Return (X, Y) of the center of cell containing provided text 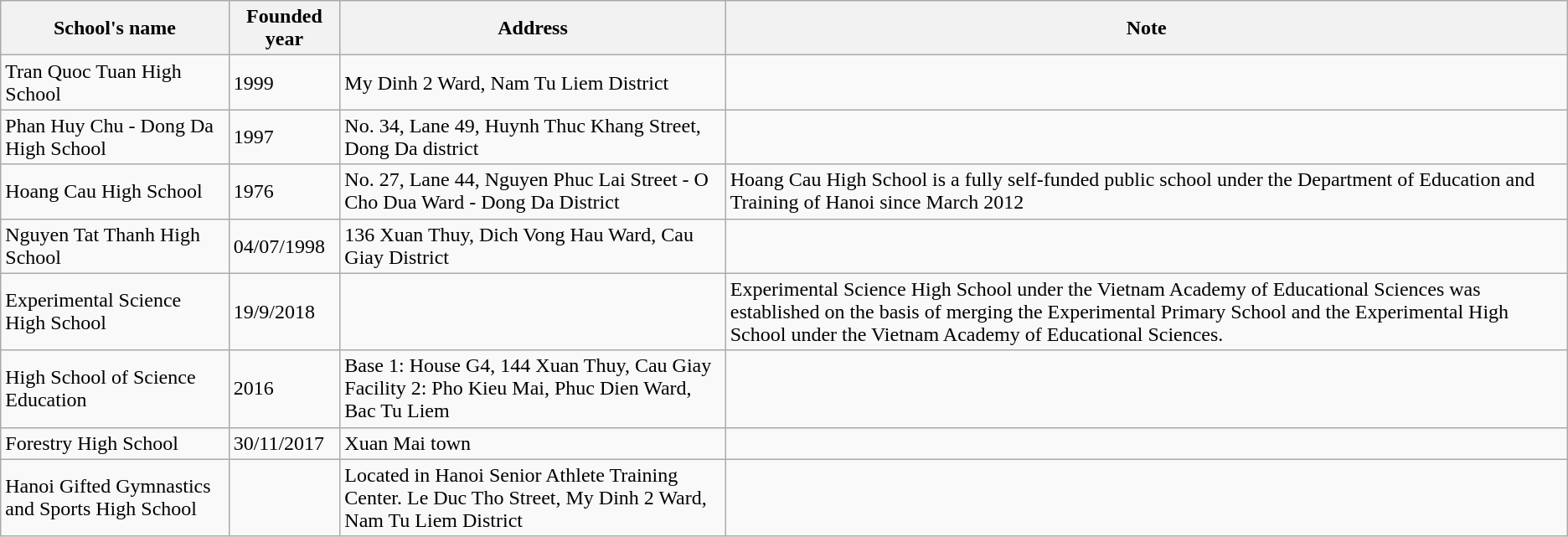
School's name (115, 28)
No. 27, Lane 44, Nguyen Phuc Lai Street - O Cho Dua Ward - Dong Da District (533, 191)
Phan Huy Chu - Dong Da High School (115, 137)
Note (1146, 28)
No. 34, Lane 49, Huynh Thuc Khang Street, Dong Da district (533, 137)
Nguyen Tat Thanh High School (115, 246)
My Dinh 2 Ward, Nam Tu Liem District (533, 82)
Founded year (285, 28)
Experimental Science High School (115, 312)
Forestry High School (115, 443)
04/07/1998 (285, 246)
136 Xuan Thuy, Dich Vong Hau Ward, Cau Giay District (533, 246)
Hoang Cau High School is a fully self-funded public school under the Department of Education and Training of Hanoi since March 2012 (1146, 191)
19/9/2018 (285, 312)
Address (533, 28)
Hoang Cau High School (115, 191)
30/11/2017 (285, 443)
High School of Science Education (115, 389)
Tran Quoc Tuan High School (115, 82)
Base 1: House G4, 144 Xuan Thuy, Cau GiayFacility 2: Pho Kieu Mai, Phuc Dien Ward, Bac Tu Liem (533, 389)
Xuan Mai town (533, 443)
1999 (285, 82)
Hanoi Gifted Gymnastics and Sports High School (115, 498)
1976 (285, 191)
Located in Hanoi Senior Athlete Training Center. Le Duc Tho Street, My Dinh 2 Ward, Nam Tu Liem District (533, 498)
2016 (285, 389)
1997 (285, 137)
